Extract the (X, Y) coordinate from the center of the cell holding the provided text.  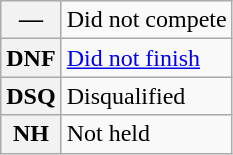
Disqualified (146, 96)
NH (31, 134)
DNF (31, 58)
Did not finish (146, 58)
— (31, 20)
Did not compete (146, 20)
DSQ (31, 96)
Not held (146, 134)
